From the cell containing the given text, extract its center point as (x, y) coordinate. 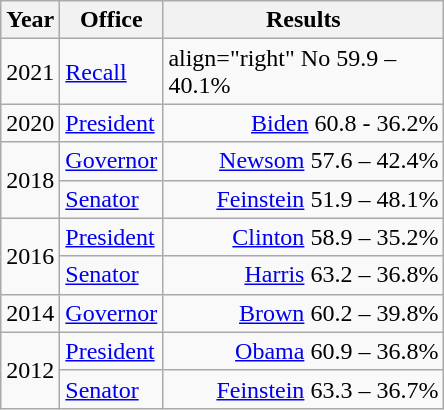
Obama 60.9 – 36.8% (304, 351)
Year (30, 20)
2016 (30, 256)
Feinstein 51.9 – 48.1% (304, 199)
Office (112, 20)
Brown 60.2 – 39.8% (304, 313)
Clinton 58.9 – 35.2% (304, 237)
2021 (30, 72)
Results (304, 20)
2018 (30, 180)
Biden 60.8 - 36.2% (304, 123)
2012 (30, 370)
Feinstein 63.3 – 36.7% (304, 389)
Recall (112, 72)
2020 (30, 123)
2014 (30, 313)
Harris 63.2 – 36.8% (304, 275)
align="right" No 59.9 – 40.1% (304, 72)
Newsom 57.6 – 42.4% (304, 161)
